Locate the cell with the specified text and output its (X, Y) center coordinate. 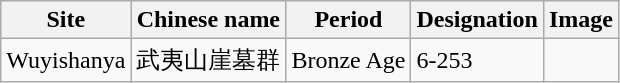
Chinese name (208, 20)
Bronze Age (348, 60)
Image (580, 20)
武夷山崖墓群 (208, 60)
Designation (477, 20)
Wuyishanya (66, 60)
Period (348, 20)
Site (66, 20)
6-253 (477, 60)
